Scan for the cell matching the given text and deliver its (x, y) coordinate at center. 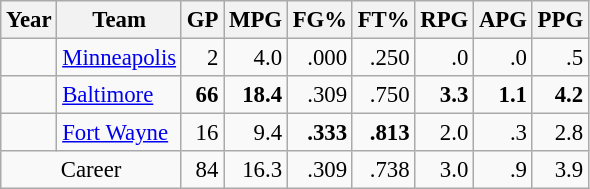
Baltimore (119, 95)
18.4 (256, 95)
9.4 (256, 133)
FT% (384, 20)
.9 (504, 170)
Minneapolis (119, 58)
2.8 (560, 133)
3.3 (444, 95)
Career (92, 170)
.250 (384, 58)
Year (29, 20)
.3 (504, 133)
16 (202, 133)
3.9 (560, 170)
1.1 (504, 95)
FG% (320, 20)
.000 (320, 58)
Fort Wayne (119, 133)
GP (202, 20)
4.0 (256, 58)
84 (202, 170)
MPG (256, 20)
2.0 (444, 133)
.813 (384, 133)
4.2 (560, 95)
Team (119, 20)
.5 (560, 58)
2 (202, 58)
PPG (560, 20)
.333 (320, 133)
APG (504, 20)
.738 (384, 170)
3.0 (444, 170)
66 (202, 95)
RPG (444, 20)
16.3 (256, 170)
.750 (384, 95)
